Return (x, y) of the center of cell containing provided text 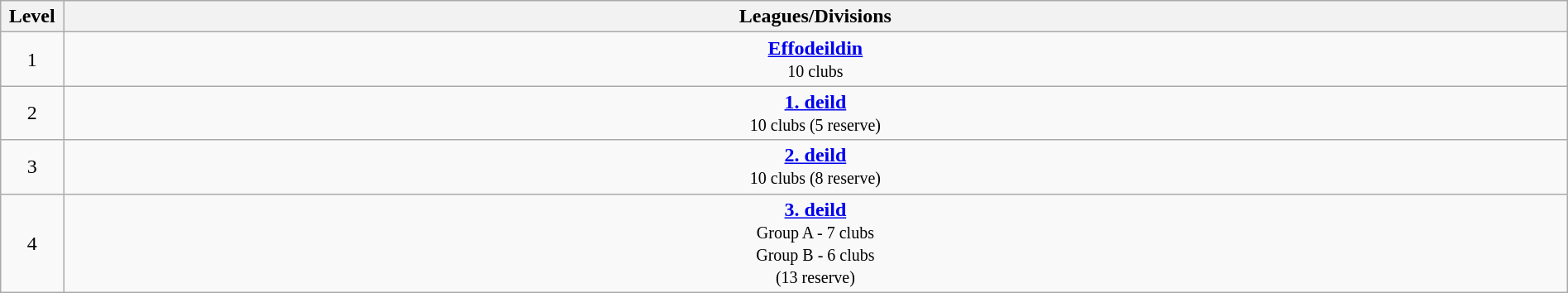
Leagues/Divisions (815, 17)
Effodeildin10 clubs (815, 60)
1. deild10 clubs (5 reserve) (815, 113)
1 (32, 60)
2 (32, 113)
2. deild10 clubs (8 reserve) (815, 167)
Level (32, 17)
3 (32, 167)
4 (32, 243)
3. deildGroup A - 7 clubsGroup B - 6 clubs(13 reserve) (815, 243)
